Provide the [X, Y] coordinate of the cell's center where the given text is located.  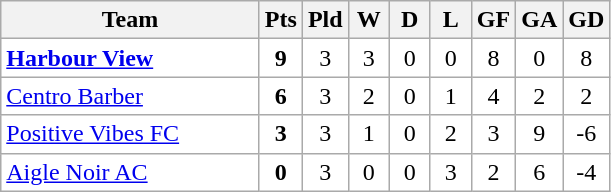
Pld [325, 20]
Centro Barber [130, 96]
4 [493, 96]
W [368, 20]
GA [540, 20]
D [410, 20]
L [450, 20]
Pts [280, 20]
Aigle Noir AC [130, 172]
Harbour View [130, 58]
-4 [586, 172]
-6 [586, 134]
Positive Vibes FC [130, 134]
Team [130, 20]
GD [586, 20]
GF [493, 20]
